Locate the cell with the specified text and output its [X, Y] center coordinate. 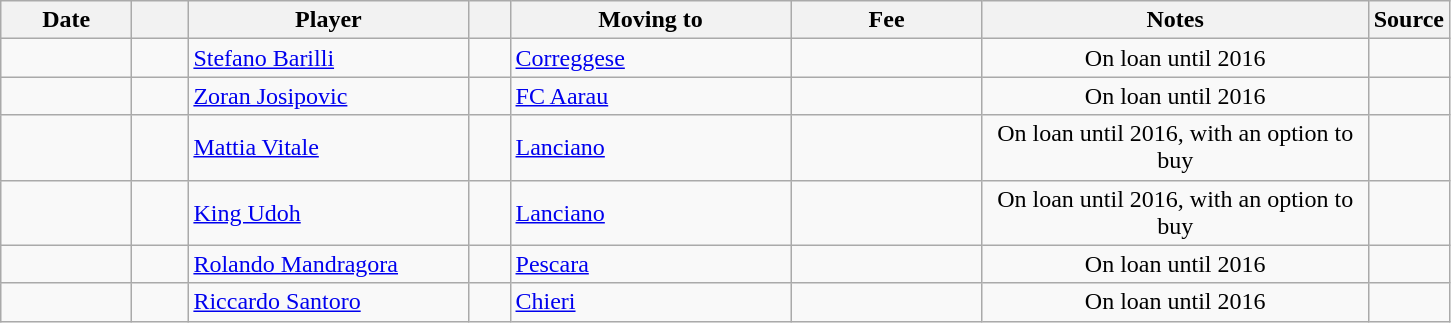
Rolando Mandragora [328, 264]
Correggese [650, 58]
Stefano Barilli [328, 58]
FC Aarau [650, 96]
Date [66, 20]
Source [1408, 20]
Notes [1175, 20]
Mattia Vitale [328, 148]
Pescara [650, 264]
Fee [886, 20]
Riccardo Santoro [328, 302]
Player [328, 20]
Chieri [650, 302]
Moving to [650, 20]
King Udoh [328, 212]
Zoran Josipovic [328, 96]
